Pinpoint the cell where the given text exists, returning its (X, Y) midpoint coordinate. 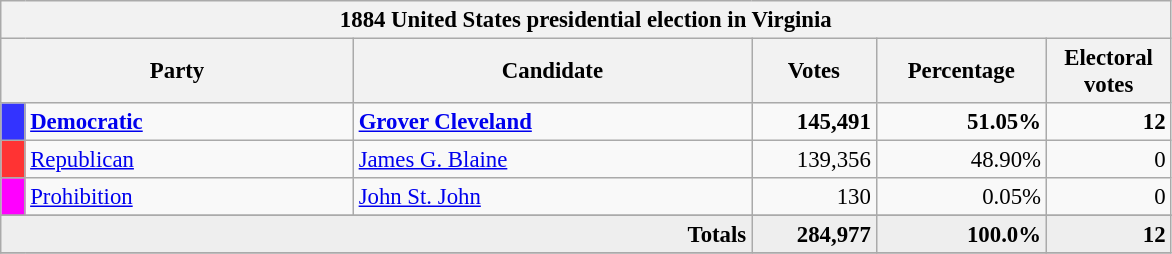
Candidate (552, 72)
100.0% (961, 235)
Grover Cleveland (552, 122)
Prohibition (189, 197)
0.05% (961, 197)
Percentage (961, 72)
John St. John (552, 197)
Electoral votes (1108, 72)
51.05% (961, 122)
145,491 (814, 122)
Totals (376, 235)
48.90% (961, 160)
Party (178, 72)
130 (814, 197)
Republican (189, 160)
Democratic (189, 122)
James G. Blaine (552, 160)
1884 United States presidential election in Virginia (586, 20)
Votes (814, 72)
284,977 (814, 235)
139,356 (814, 160)
